From the cell containing the given text, extract its center point as (X, Y) coordinate. 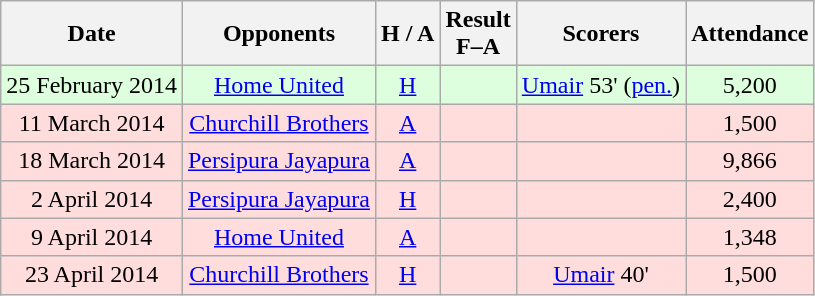
H / A (407, 34)
9,866 (750, 161)
2 April 2014 (92, 199)
Scorers (600, 34)
25 February 2014 (92, 85)
Date (92, 34)
23 April 2014 (92, 275)
Opponents (278, 34)
Attendance (750, 34)
2,400 (750, 199)
1,348 (750, 237)
5,200 (750, 85)
ResultF–A (478, 34)
18 March 2014 (92, 161)
Umair 40' (600, 275)
Umair 53' (pen.) (600, 85)
9 April 2014 (92, 237)
11 March 2014 (92, 123)
